Detect which cell encompasses the target text, then output its [X, Y] center coordinate. 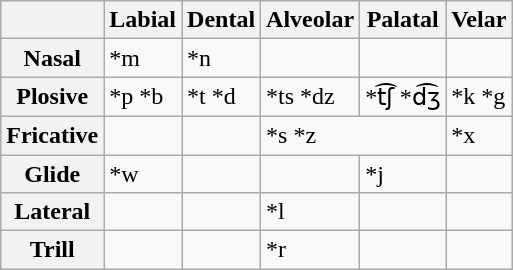
*p *b [143, 97]
*ts *dz [310, 97]
*s *z [354, 135]
*k *g [479, 97]
Lateral [52, 212]
Velar [479, 20]
*n [222, 58]
*r [310, 250]
Plosive [52, 97]
*l [310, 212]
Palatal [403, 20]
Alveolar [310, 20]
Dental [222, 20]
Labial [143, 20]
*w [143, 173]
*m [143, 58]
Fricative [52, 135]
*t͡ʃ *d͡ʒ [403, 97]
Nasal [52, 58]
Glide [52, 173]
*t *d [222, 97]
*x [479, 135]
*j [403, 173]
Trill [52, 250]
